Identify which cell holds the provided text, then report its (X, Y) central coordinate. 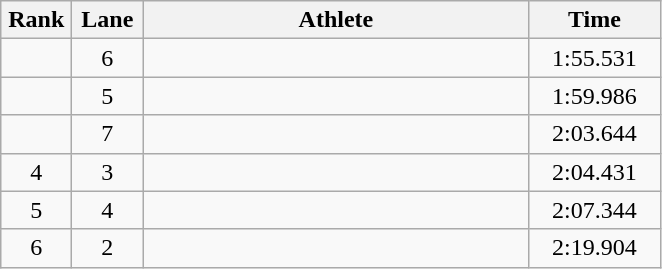
Rank (36, 20)
1:59.986 (594, 96)
2:19.904 (594, 248)
Time (594, 20)
1:55.531 (594, 58)
3 (108, 172)
7 (108, 134)
2:03.644 (594, 134)
Athlete (336, 20)
2:04.431 (594, 172)
2:07.344 (594, 210)
Lane (108, 20)
2 (108, 248)
